Output the (x, y) coordinate of the center of the cell containing the given text.  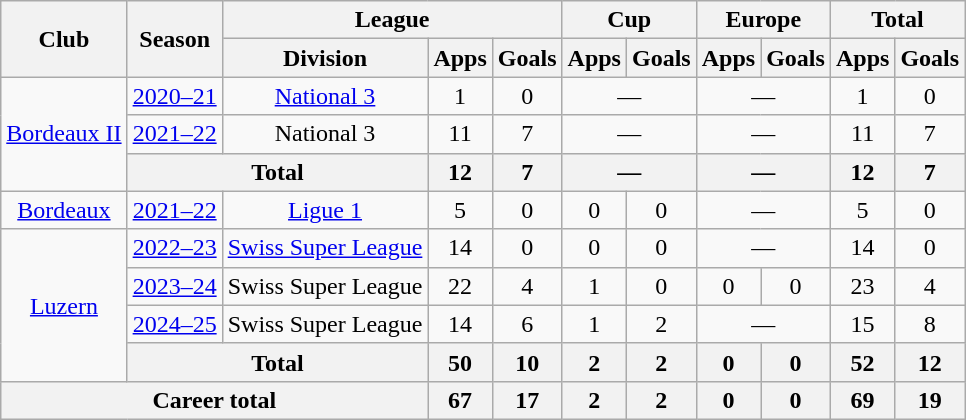
2022–23 (174, 248)
Season (174, 39)
22 (460, 286)
15 (862, 324)
2020–21 (174, 96)
League (392, 20)
Ligue 1 (325, 210)
Cup (629, 20)
Luzern (64, 305)
50 (460, 362)
19 (930, 400)
23 (862, 286)
Career total (214, 400)
2023–24 (174, 286)
67 (460, 400)
Division (325, 58)
2024–25 (174, 324)
52 (862, 362)
Club (64, 39)
10 (527, 362)
8 (930, 324)
Bordeaux (64, 210)
69 (862, 400)
6 (527, 324)
Bordeaux II (64, 134)
17 (527, 400)
Europe (763, 20)
